Output the [X, Y] coordinate of the center of the cell containing the given text.  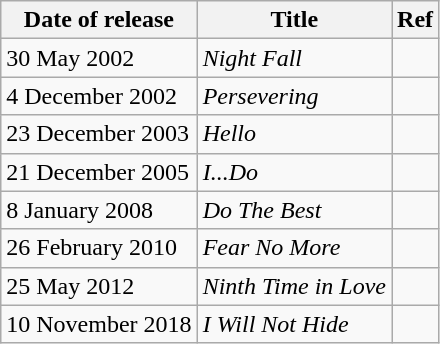
Persevering [294, 96]
10 November 2018 [99, 324]
Night Fall [294, 58]
8 January 2008 [99, 210]
Ninth Time in Love [294, 286]
I Will Not Hide [294, 324]
Do The Best [294, 210]
Title [294, 20]
26 February 2010 [99, 248]
I...Do [294, 172]
30 May 2002 [99, 58]
Ref [416, 20]
25 May 2012 [99, 286]
Hello [294, 134]
Date of release [99, 20]
Fear No More [294, 248]
21 December 2005 [99, 172]
23 December 2003 [99, 134]
4 December 2002 [99, 96]
